Scan for the cell matching the given text and deliver its (X, Y) coordinate at center. 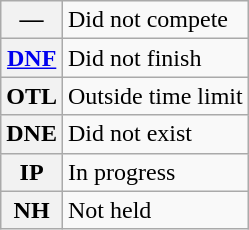
OTL (32, 96)
Did not finish (156, 58)
In progress (156, 172)
DNF (32, 58)
DNE (32, 134)
Did not compete (156, 20)
— (32, 20)
Did not exist (156, 134)
IP (32, 172)
NH (32, 210)
Not held (156, 210)
Outside time limit (156, 96)
